Detect which cell encompasses the target text, then output its (X, Y) center coordinate. 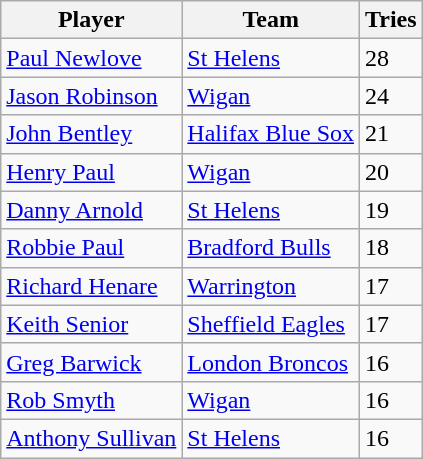
Henry Paul (92, 172)
Greg Barwick (92, 362)
28 (392, 58)
Tries (392, 20)
Sheffield Eagles (271, 324)
21 (392, 134)
Jason Robinson (92, 96)
Robbie Paul (92, 248)
Paul Newlove (92, 58)
John Bentley (92, 134)
18 (392, 248)
Richard Henare (92, 286)
Anthony Sullivan (92, 438)
Halifax Blue Sox (271, 134)
24 (392, 96)
Bradford Bulls (271, 248)
19 (392, 210)
Rob Smyth (92, 400)
Player (92, 20)
Team (271, 20)
London Broncos (271, 362)
Warrington (271, 286)
20 (392, 172)
Danny Arnold (92, 210)
Keith Senior (92, 324)
